Return the [X, Y] coordinate for the center point of the cell that contains the specified text.  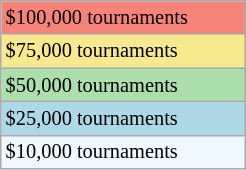
$25,000 tournaments [124, 118]
$10,000 tournaments [124, 152]
$50,000 tournaments [124, 85]
$100,000 tournaments [124, 17]
$75,000 tournaments [124, 51]
